Output the (x, y) coordinate of the center of the cell containing the given text.  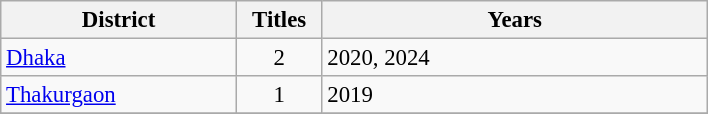
District (119, 20)
Years (515, 20)
2020, 2024 (515, 58)
2019 (515, 95)
Dhaka (119, 58)
Thakurgaon (119, 95)
2 (279, 58)
Titles (279, 20)
1 (279, 95)
